Determine the [X, Y] coordinate at the center of the cell enclosing the given text.  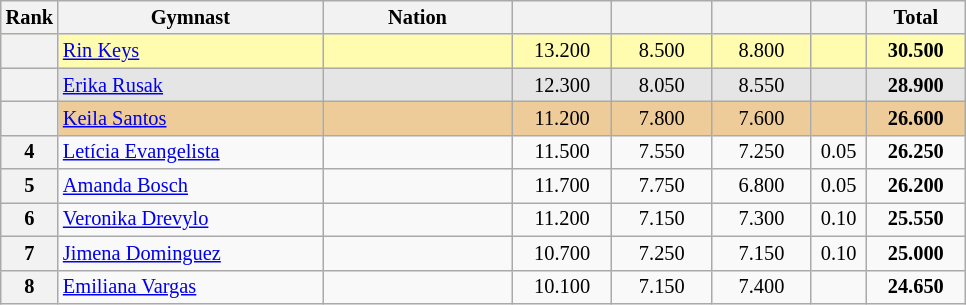
12.300 [562, 85]
7.300 [762, 219]
Nation [418, 17]
26.250 [916, 152]
25.000 [916, 253]
30.500 [916, 51]
Amanda Bosch [190, 186]
26.600 [916, 118]
8.550 [762, 85]
11.500 [562, 152]
8.800 [762, 51]
10.100 [562, 287]
13.200 [562, 51]
6 [30, 219]
26.200 [916, 186]
4 [30, 152]
Total [916, 17]
Gymnast [190, 17]
7.600 [762, 118]
25.550 [916, 219]
Jimena Dominguez [190, 253]
10.700 [562, 253]
Keila Santos [190, 118]
7.800 [662, 118]
Rank [30, 17]
6.800 [762, 186]
7 [30, 253]
7.750 [662, 186]
11.700 [562, 186]
Letícia Evangelista [190, 152]
8.050 [662, 85]
24.650 [916, 287]
Rin Keys [190, 51]
28.900 [916, 85]
Emiliana Vargas [190, 287]
8 [30, 287]
Veronika Drevylo [190, 219]
8.500 [662, 51]
7.400 [762, 287]
5 [30, 186]
Erika Rusak [190, 85]
7.550 [662, 152]
